Return the (X, Y) coordinate for the center point of the cell that contains the specified text.  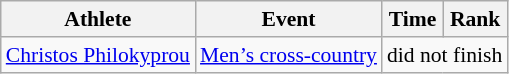
Men’s cross-country (288, 55)
Rank (475, 19)
Event (288, 19)
Christos Philokyprou (98, 55)
Time (412, 19)
Athlete (98, 19)
did not finish (444, 55)
